For the text-containing cell, return its midpoint in (X, Y) coordinate format. 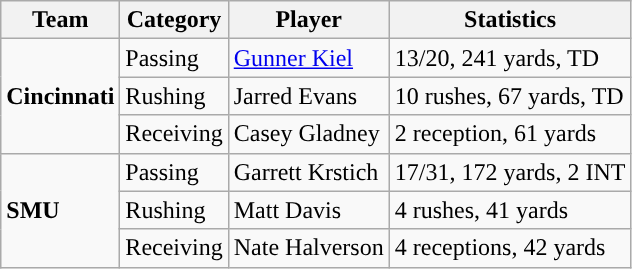
4 rushes, 41 yards (510, 210)
Casey Gladney (308, 134)
Jarred Evans (308, 96)
Nate Halverson (308, 248)
17/31, 172 yards, 2 INT (510, 172)
Matt Davis (308, 210)
Garrett Krstich (308, 172)
Player (308, 20)
Team (60, 20)
SMU (60, 210)
10 rushes, 67 yards, TD (510, 96)
2 reception, 61 yards (510, 134)
13/20, 241 yards, TD (510, 58)
4 receptions, 42 yards (510, 248)
Category (174, 20)
Cincinnati (60, 96)
Statistics (510, 20)
Gunner Kiel (308, 58)
